Search for the cell housing the specified text and yield its [X, Y] center coordinate. 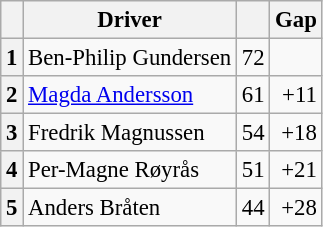
Fredrik Magnussen [130, 133]
3 [12, 133]
+18 [296, 133]
61 [252, 95]
2 [12, 95]
Per-Magne Røyrås [130, 170]
+28 [296, 208]
4 [12, 170]
+21 [296, 170]
51 [252, 170]
54 [252, 133]
Driver [130, 20]
+11 [296, 95]
Anders Bråten [130, 208]
5 [12, 208]
Magda Andersson [130, 95]
72 [252, 58]
Gap [296, 20]
44 [252, 208]
Ben-Philip Gundersen [130, 58]
1 [12, 58]
